For the text-containing cell, return its midpoint in [X, Y] coordinate format. 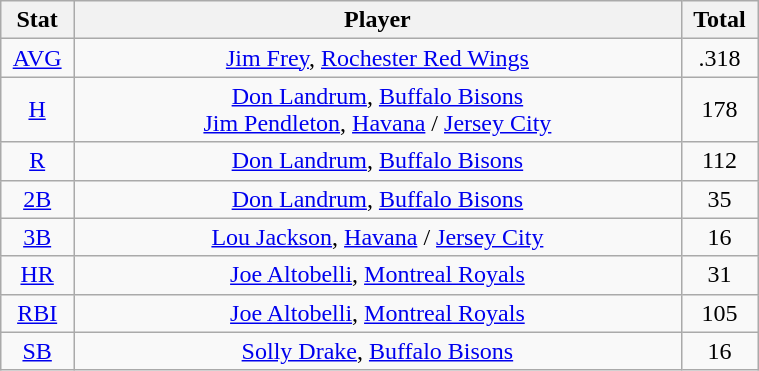
HR [38, 275]
SB [38, 351]
Lou Jackson, Havana / Jersey City [378, 237]
105 [719, 313]
3B [38, 237]
Total [719, 20]
2B [38, 199]
AVG [38, 58]
R [38, 161]
RBI [38, 313]
Jim Frey, Rochester Red Wings [378, 58]
.318 [719, 58]
35 [719, 199]
Player [378, 20]
Don Landrum, Buffalo Bisons Jim Pendleton, Havana / Jersey City [378, 110]
178 [719, 110]
Solly Drake, Buffalo Bisons [378, 351]
H [38, 110]
31 [719, 275]
Stat [38, 20]
112 [719, 161]
